Return the (X, Y) coordinate for the center point of the cell that contains the specified text.  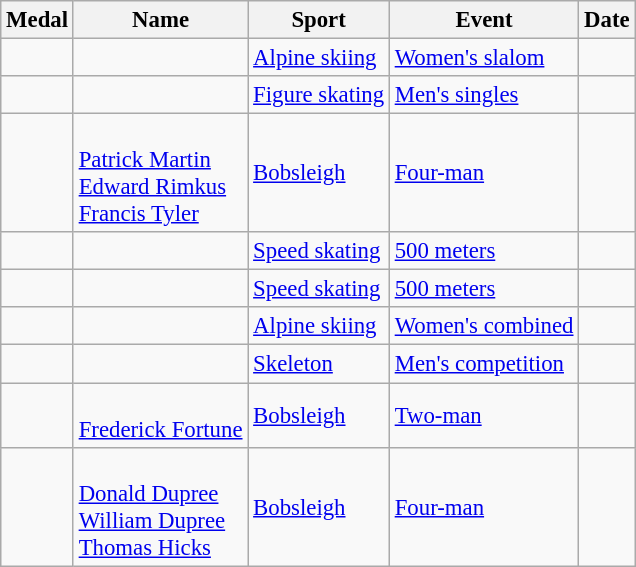
Men's competition (484, 364)
Frederick Fortune (160, 416)
Sport (319, 20)
Figure skating (319, 95)
Event (484, 20)
Patrick MartinEdward RimkusFrancis Tyler (160, 174)
Women's combined (484, 327)
Two-man (484, 416)
Skeleton (319, 364)
Women's slalom (484, 58)
Donald DupreeWilliam DupreeThomas Hicks (160, 506)
Date (607, 20)
Medal (38, 20)
Men's singles (484, 95)
Name (160, 20)
